Extract the (X, Y) coordinate from the center of the cell holding the provided text.  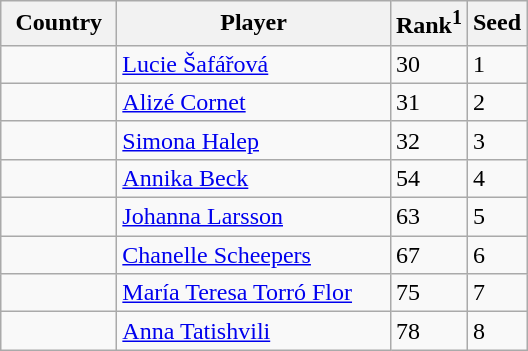
3 (496, 140)
75 (428, 293)
6 (496, 255)
31 (428, 102)
63 (428, 217)
7 (496, 293)
Lucie Šafářová (254, 64)
María Teresa Torró Flor (254, 293)
5 (496, 217)
Chanelle Scheepers (254, 255)
67 (428, 255)
Anna Tatishvili (254, 331)
30 (428, 64)
78 (428, 331)
Seed (496, 24)
Simona Halep (254, 140)
Player (254, 24)
Rank1 (428, 24)
Annika Beck (254, 178)
2 (496, 102)
Country (59, 24)
Alizé Cornet (254, 102)
4 (496, 178)
1 (496, 64)
32 (428, 140)
54 (428, 178)
Johanna Larsson (254, 217)
8 (496, 331)
